Return (X, Y) of the center of cell containing provided text 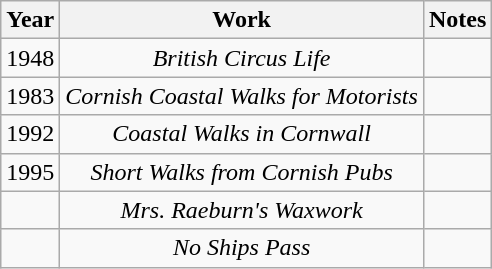
Short Walks from Cornish Pubs (242, 172)
Cornish Coastal Walks for Motorists (242, 96)
Mrs. Raeburn's Waxwork (242, 210)
1992 (30, 134)
1948 (30, 58)
British Circus Life (242, 58)
Work (242, 20)
No Ships Pass (242, 248)
Notes (457, 20)
Coastal Walks in Cornwall (242, 134)
1995 (30, 172)
Year (30, 20)
1983 (30, 96)
